Detect which cell encompasses the target text, then output its (x, y) center coordinate. 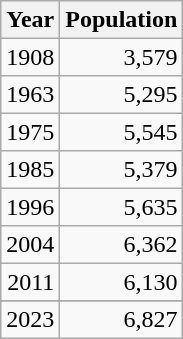
2004 (30, 244)
2023 (30, 318)
5,635 (122, 206)
6,362 (122, 244)
2011 (30, 282)
1975 (30, 132)
5,295 (122, 94)
Population (122, 20)
5,545 (122, 132)
6,130 (122, 282)
5,379 (122, 170)
6,827 (122, 318)
1963 (30, 94)
1996 (30, 206)
Year (30, 20)
1908 (30, 56)
3,579 (122, 56)
1985 (30, 170)
